Find where the given text appears and provide that cell's center as (x, y) coordinate. 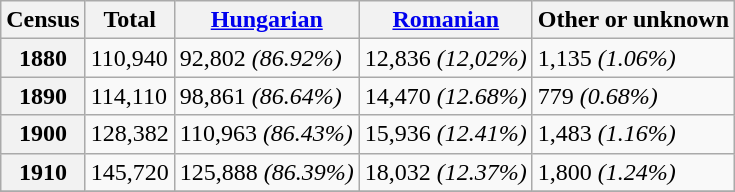
1890 (43, 96)
779 (0.68%) (633, 96)
145,720 (130, 172)
15,936 (12.41%) (446, 134)
Romanian (446, 20)
1880 (43, 58)
14,470 (12.68%) (446, 96)
Other or unknown (633, 20)
12,836 (12,02%) (446, 58)
Hungarian (266, 20)
92,802 (86.92%) (266, 58)
128,382 (130, 134)
1,135 (1.06%) (633, 58)
Total (130, 20)
1,800 (1.24%) (633, 172)
1910 (43, 172)
Census (43, 20)
1900 (43, 134)
110,963 (86.43%) (266, 134)
1,483 (1.16%) (633, 134)
114,110 (130, 96)
98,861 (86.64%) (266, 96)
18,032 (12.37%) (446, 172)
110,940 (130, 58)
125,888 (86.39%) (266, 172)
